From the cell containing the given text, extract its center point as (X, Y) coordinate. 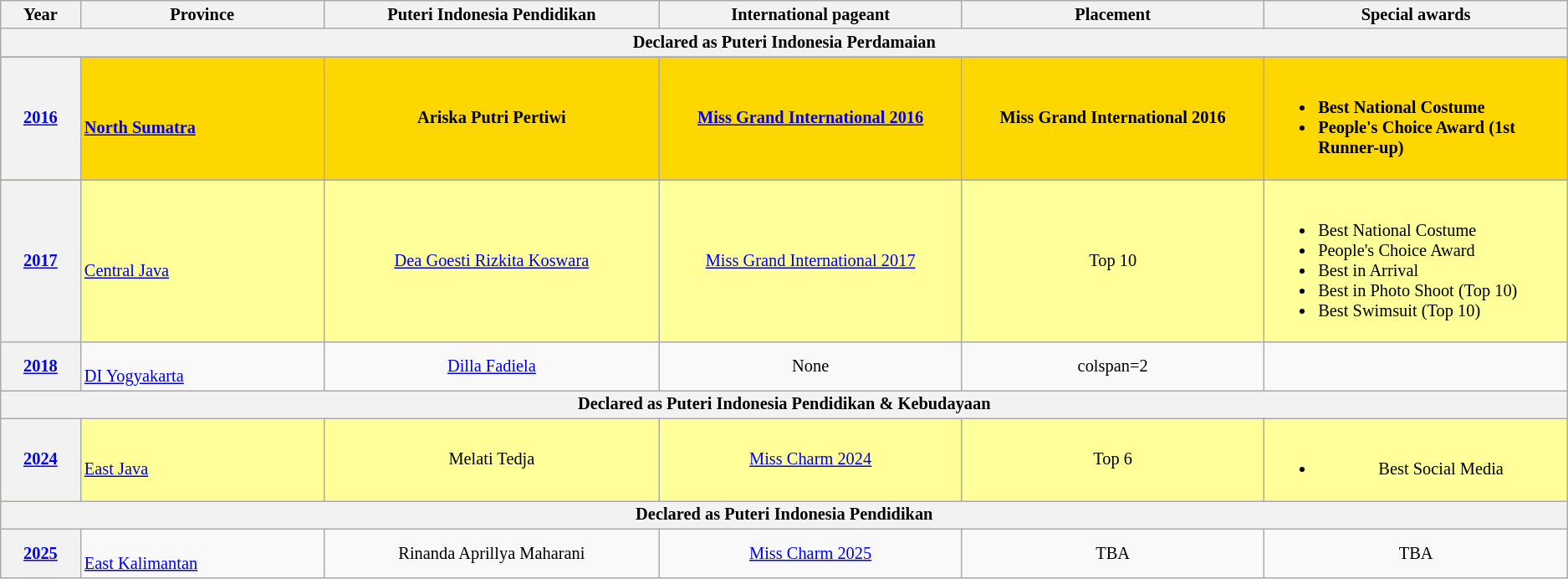
Declared as Puteri Indonesia Pendidikan (784, 515)
East Kalimantan (202, 553)
Year (40, 14)
2016 (40, 118)
East Java (202, 459)
Declared as Puteri Indonesia Pendidikan & Kebudayaan (784, 404)
2017 (40, 260)
Ariska Putri Pertiwi (492, 118)
Miss Charm 2024 (810, 459)
Best National CostumePeople's Choice Award (1st Runner-up) (1415, 118)
Miss Grand International 2017 (810, 260)
2025 (40, 553)
Miss Charm 2025 (810, 553)
Declared as Puteri Indonesia Perdamaian (784, 43)
Top 6 (1112, 459)
North Sumatra (202, 118)
2018 (40, 366)
Placement (1112, 14)
Rinanda Aprillya Maharani (492, 553)
Melati Tedja (492, 459)
colspan=2 (1112, 366)
2024 (40, 459)
None (810, 366)
Top 10 (1112, 260)
Best National CostumePeople's Choice AwardBest in ArrivalBest in Photo Shoot (Top 10)Best Swimsuit (Top 10) (1415, 260)
DI Yogyakarta (202, 366)
Dea Goesti Rizkita Koswara (492, 260)
Puteri Indonesia Pendidikan (492, 14)
Province (202, 14)
Dilla Fadiela (492, 366)
Special awards (1415, 14)
International pageant (810, 14)
Best Social Media (1415, 459)
Central Java (202, 260)
